Determine the [x, y] coordinate at the center of the cell enclosing the given text.  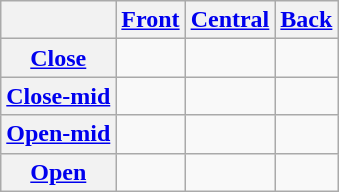
Back [306, 20]
Central [230, 20]
Front [150, 20]
Open-mid [58, 134]
Open [58, 172]
Close [58, 58]
Close-mid [58, 96]
